Find where the given text appears and provide that cell's center as (X, Y) coordinate. 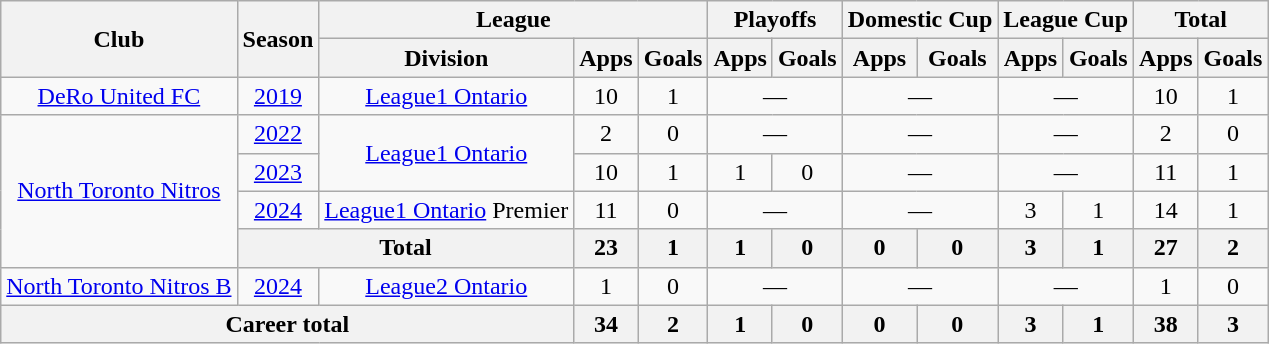
Division (446, 58)
38 (1166, 324)
Career total (288, 324)
League (514, 20)
2023 (278, 172)
14 (1166, 210)
23 (606, 248)
Playoffs (775, 20)
Season (278, 39)
34 (606, 324)
Domestic Cup (920, 20)
North Toronto Nitros (119, 191)
North Toronto Nitros B (119, 286)
DeRo United FC (119, 96)
League2 Ontario (446, 286)
Club (119, 39)
League Cup (1066, 20)
2019 (278, 96)
2022 (278, 134)
League1 Ontario Premier (446, 210)
27 (1166, 248)
